Determine the [x, y] coordinate at the center of the cell enclosing the given text.  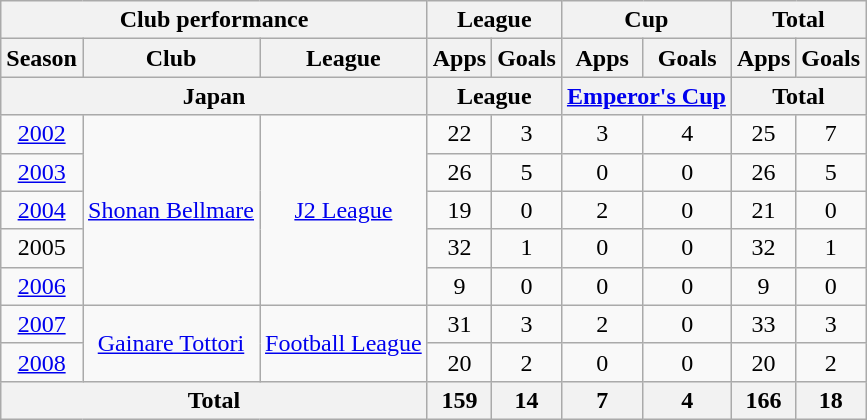
25 [763, 134]
Club performance [214, 20]
33 [763, 324]
22 [459, 134]
14 [527, 400]
Cup [646, 20]
2005 [42, 248]
Football League [344, 343]
J2 League [344, 210]
Emperor's Cup [646, 96]
2007 [42, 324]
159 [459, 400]
Shonan Bellmare [170, 210]
2006 [42, 286]
Japan [214, 96]
31 [459, 324]
Season [42, 58]
Club [170, 58]
2003 [42, 172]
2008 [42, 362]
21 [763, 210]
Gainare Tottori [170, 343]
18 [831, 400]
166 [763, 400]
2004 [42, 210]
19 [459, 210]
2002 [42, 134]
